Detect which cell encompasses the target text, then output its [x, y] center coordinate. 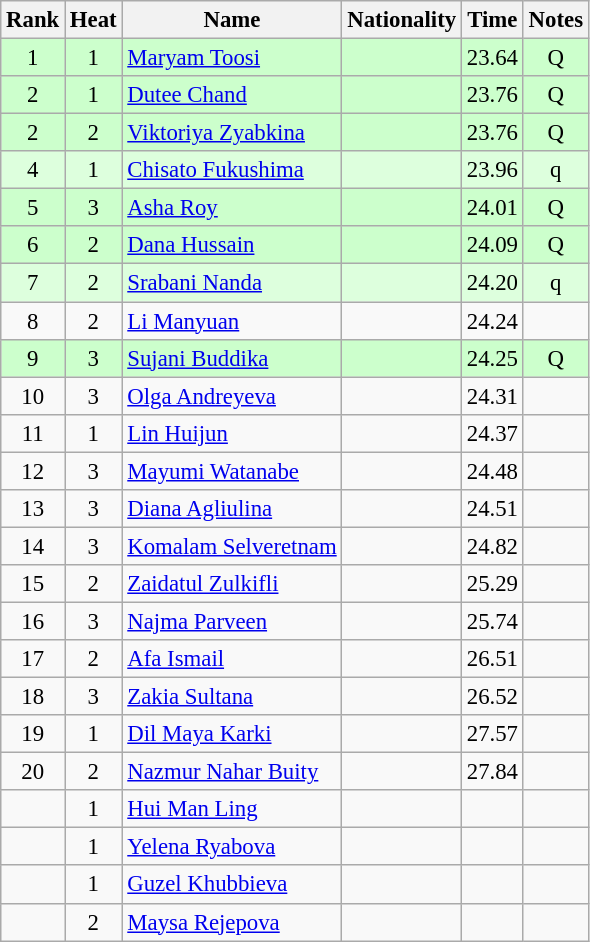
6 [33, 245]
Srabani Nanda [232, 283]
Maryam Toosi [232, 58]
Notes [556, 20]
4 [33, 170]
24.37 [492, 433]
Maysa Rejepova [232, 922]
Mayumi Watanabe [232, 471]
Lin Huijun [232, 433]
Li Manyuan [232, 321]
Heat [94, 20]
Nationality [402, 20]
24.82 [492, 546]
24.51 [492, 509]
Name [232, 20]
Zakia Sultana [232, 697]
Afa Ismail [232, 659]
Viktoriya Zyabkina [232, 133]
Yelena Ryabova [232, 847]
20 [33, 772]
15 [33, 584]
17 [33, 659]
26.52 [492, 697]
Najma Parveen [232, 621]
9 [33, 358]
13 [33, 509]
24.48 [492, 471]
26.51 [492, 659]
Time [492, 20]
Dil Maya Karki [232, 734]
24.24 [492, 321]
25.29 [492, 584]
12 [33, 471]
24.01 [492, 208]
24.20 [492, 283]
Chisato Fukushima [232, 170]
18 [33, 697]
Sujani Buddika [232, 358]
23.64 [492, 58]
8 [33, 321]
14 [33, 546]
19 [33, 734]
27.84 [492, 772]
25.74 [492, 621]
16 [33, 621]
24.31 [492, 396]
11 [33, 433]
Diana Agliulina [232, 509]
Nazmur Nahar Buity [232, 772]
24.25 [492, 358]
27.57 [492, 734]
Asha Roy [232, 208]
7 [33, 283]
Hui Man Ling [232, 809]
Olga Andreyeva [232, 396]
Komalam Selveretnam [232, 546]
23.96 [492, 170]
Rank [33, 20]
5 [33, 208]
24.09 [492, 245]
Guzel Khubbieva [232, 885]
Dana Hussain [232, 245]
Zaidatul Zulkifli [232, 584]
Dutee Chand [232, 95]
10 [33, 396]
